Capture the cell that displays the provided text and extract its (x, y) central coordinate. 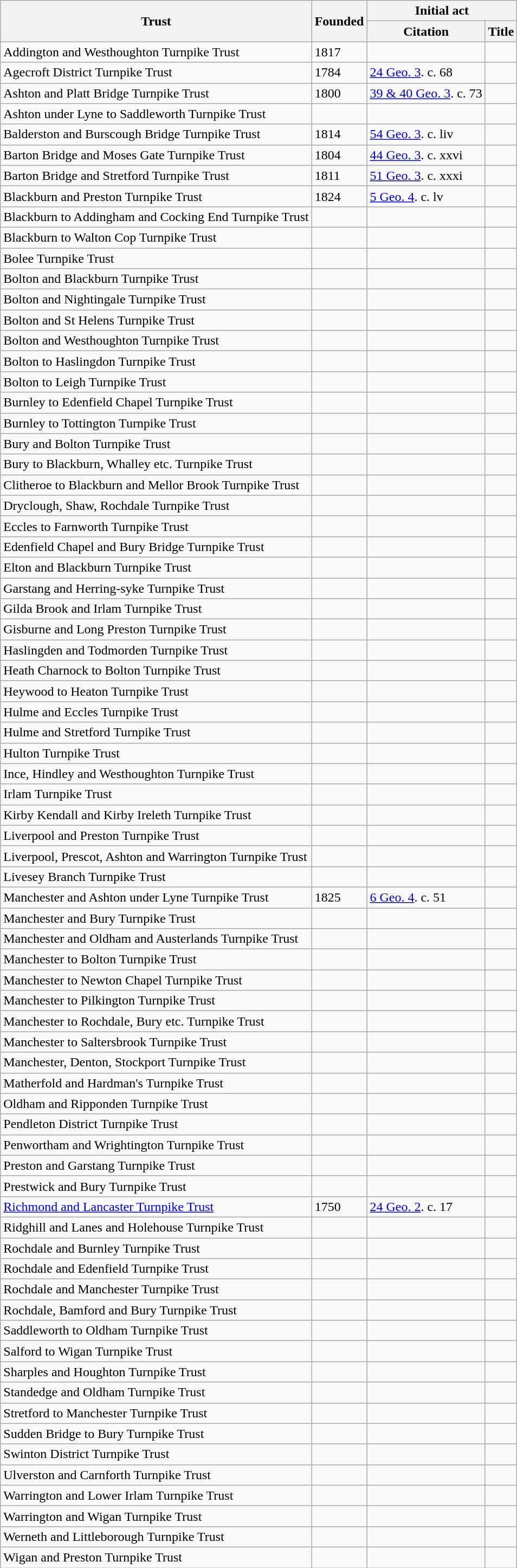
Blackburn to Addingham and Cocking End Turnpike Trust (156, 217)
Manchester to Saltersbrook Turnpike Trust (156, 1042)
Addington and Westhoughton Turnpike Trust (156, 52)
Heath Charnock to Bolton Turnpike Trust (156, 671)
Bury to Blackburn, Whalley etc. Turnpike Trust (156, 464)
Ulverston and Carnforth Turnpike Trust (156, 1475)
Bolton and Blackburn Turnpike Trust (156, 279)
Ridghill and Lanes and Holehouse Turnpike Trust (156, 1227)
Rochdale and Manchester Turnpike Trust (156, 1290)
Pendleton District Turnpike Trust (156, 1124)
Bury and Bolton Turnpike Trust (156, 444)
Elton and Blackburn Turnpike Trust (156, 567)
Richmond and Lancaster Turnpike Trust (156, 1207)
Initial act (442, 11)
6 Geo. 4. c. 51 (426, 897)
Manchester and Ashton under Lyne Turnpike Trust (156, 897)
Manchester and Bury Turnpike Trust (156, 918)
1800 (339, 93)
Haslingden and Todmorden Turnpike Trust (156, 650)
Ashton and Platt Bridge Turnpike Trust (156, 93)
Agecroft District Turnpike Trust (156, 73)
Sharples and Houghton Turnpike Trust (156, 1372)
Salford to Wigan Turnpike Trust (156, 1351)
Oldham and Ripponden Turnpike Trust (156, 1104)
Warrington and Lower Irlam Turnpike Trust (156, 1495)
Gilda Brook and Irlam Turnpike Trust (156, 609)
1804 (339, 155)
Edenfield Chapel and Bury Bridge Turnpike Trust (156, 547)
Balderston and Burscough Bridge Turnpike Trust (156, 134)
Bolton to Leigh Turnpike Trust (156, 382)
Rochdale and Burnley Turnpike Trust (156, 1248)
Manchester to Pilkington Turnpike Trust (156, 1001)
Manchester, Denton, Stockport Turnpike Trust (156, 1062)
Penwortham and Wrightington Turnpike Trust (156, 1145)
Manchester and Oldham and Austerlands Turnpike Trust (156, 939)
Barton Bridge and Moses Gate Turnpike Trust (156, 155)
1750 (339, 1207)
Wigan and Preston Turnpike Trust (156, 1557)
Matherfold and Hardman's Turnpike Trust (156, 1083)
Blackburn and Preston Turnpike Trust (156, 196)
Livesey Branch Turnpike Trust (156, 877)
Irlam Turnpike Trust (156, 794)
Barton Bridge and Stretford Turnpike Trust (156, 176)
Manchester to Newton Chapel Turnpike Trust (156, 980)
Blackburn to Walton Cop Turnpike Trust (156, 237)
Gisburne and Long Preston Turnpike Trust (156, 630)
Heywood to Heaton Turnpike Trust (156, 691)
1784 (339, 73)
Rochdale, Bamford and Bury Turnpike Trust (156, 1310)
1825 (339, 897)
Liverpool, Prescot, Ashton and Warrington Turnpike Trust (156, 856)
Burnley to Edenfield Chapel Turnpike Trust (156, 403)
Hulme and Eccles Turnpike Trust (156, 712)
Rochdale and Edenfield Turnpike Trust (156, 1269)
Preston and Garstang Turnpike Trust (156, 1165)
Bolton to Haslingdon Turnpike Trust (156, 361)
Founded (339, 21)
Warrington and Wigan Turnpike Trust (156, 1516)
39 & 40 Geo. 3. c. 73 (426, 93)
Swinton District Turnpike Trust (156, 1454)
Kirby Kendall and Kirby Ireleth Turnpike Trust (156, 815)
44 Geo. 3. c. xxvi (426, 155)
Bolton and St Helens Turnpike Trust (156, 320)
51 Geo. 3. c. xxxi (426, 176)
Bolton and Nightingale Turnpike Trust (156, 300)
Bolton and Westhoughton Turnpike Trust (156, 341)
Hulton Turnpike Trust (156, 753)
1817 (339, 52)
Prestwick and Bury Turnpike Trust (156, 1186)
Hulme and Stretford Turnpike Trust (156, 733)
1824 (339, 196)
Trust (156, 21)
Saddleworth to Oldham Turnpike Trust (156, 1331)
1814 (339, 134)
24 Geo. 2. c. 17 (426, 1207)
Ince, Hindley and Westhoughton Turnpike Trust (156, 774)
Garstang and Herring-syke Turnpike Trust (156, 588)
Sudden Bridge to Bury Turnpike Trust (156, 1434)
54 Geo. 3. c. liv (426, 134)
Standedge and Oldham Turnpike Trust (156, 1392)
1811 (339, 176)
Liverpool and Preston Turnpike Trust (156, 835)
Burnley to Tottington Turnpike Trust (156, 423)
Eccles to Farnworth Turnpike Trust (156, 526)
Bolee Turnpike Trust (156, 258)
5 Geo. 4. c. lv (426, 196)
24 Geo. 3. c. 68 (426, 73)
Clitheroe to Blackburn and Mellor Brook Turnpike Trust (156, 485)
Manchester to Bolton Turnpike Trust (156, 960)
Dryclough, Shaw, Rochdale Turnpike Trust (156, 506)
Ashton under Lyne to Saddleworth Turnpike Trust (156, 114)
Title (501, 31)
Manchester to Rochdale, Bury etc. Turnpike Trust (156, 1021)
Citation (426, 31)
Stretford to Manchester Turnpike Trust (156, 1413)
Werneth and Littleborough Turnpike Trust (156, 1537)
